Capture the cell that displays the provided text and extract its [x, y] central coordinate. 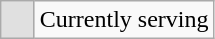
Currently serving [124, 20]
